Return [x, y] of the center of cell containing provided text 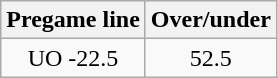
UO -22.5 [74, 58]
Pregame line [74, 20]
Over/under [210, 20]
52.5 [210, 58]
